Return the [X, Y] coordinate for the center point of the cell that contains the specified text.  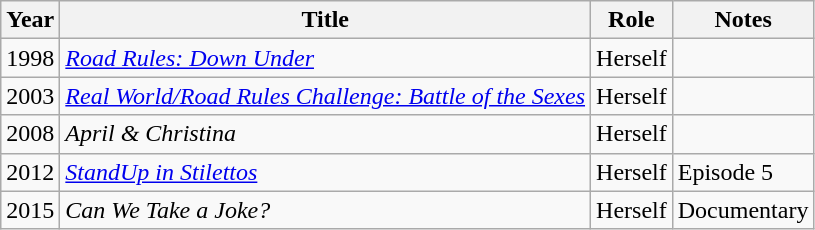
Title [326, 20]
Episode 5 [743, 172]
Real World/Road Rules Challenge: Battle of the Sexes [326, 96]
Can We Take a Joke? [326, 210]
Role [632, 20]
StandUp in Stilettos [326, 172]
2012 [30, 172]
2008 [30, 134]
Road Rules: Down Under [326, 58]
2015 [30, 210]
1998 [30, 58]
Documentary [743, 210]
Year [30, 20]
2003 [30, 96]
April & Christina [326, 134]
Notes [743, 20]
